Extract the [X, Y] coordinate from the center of the cell holding the provided text.  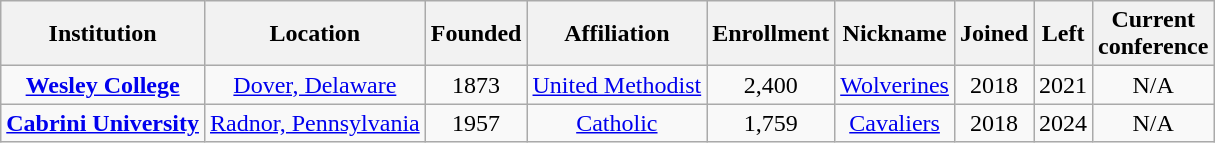
Location [314, 34]
Enrollment [771, 34]
Currentconference [1154, 34]
Wesley College [103, 85]
2021 [1064, 85]
Left [1064, 34]
1873 [476, 85]
Founded [476, 34]
Cabrini University [103, 123]
Catholic [617, 123]
Nickname [895, 34]
Affiliation [617, 34]
Radnor, Pennsylvania [314, 123]
2024 [1064, 123]
Cavaliers [895, 123]
Joined [994, 34]
Institution [103, 34]
1,759 [771, 123]
Dover, Delaware [314, 85]
Wolverines [895, 85]
2,400 [771, 85]
1957 [476, 123]
United Methodist [617, 85]
